Output the (x, y) coordinate of the center of the cell containing the given text.  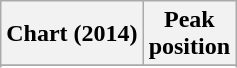
Peakposition (189, 34)
Chart (2014) (72, 34)
